Scan for the cell matching the given text and deliver its [X, Y] coordinate at center. 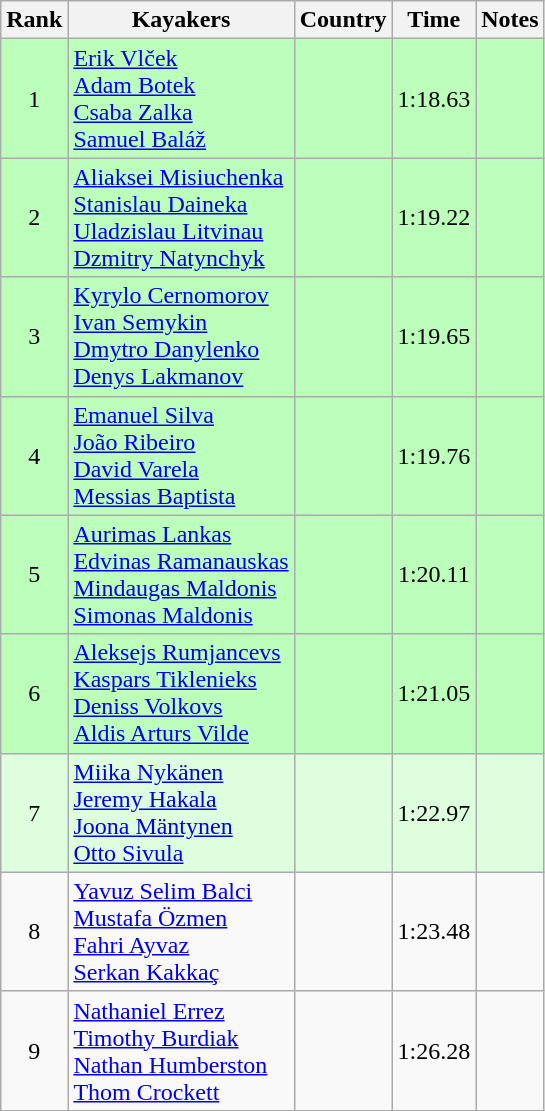
Aurimas LankasEdvinas RamanauskasMindaugas MaldonisSimonas Maldonis [181, 574]
7 [34, 812]
1:21.05 [434, 694]
Notes [510, 20]
Aliaksei MisiuchenkaStanislau DainekaUladzislau LitvinauDzmitry Natynchyk [181, 218]
Time [434, 20]
8 [34, 932]
1 [34, 98]
1:18.63 [434, 98]
Erik VlčekAdam BotekCsaba ZalkaSamuel Baláž [181, 98]
1:19.65 [434, 336]
1:19.22 [434, 218]
3 [34, 336]
Yavuz Selim BalciMustafa ÖzmenFahri AyvazSerkan Kakkaç [181, 932]
Rank [34, 20]
Country [343, 20]
1:19.76 [434, 456]
Kayakers [181, 20]
Aleksejs RumjancevsKaspars TiklenieksDeniss VolkovsAldis Arturs Vilde [181, 694]
Miika NykänenJeremy HakalaJoona MäntynenOtto Sivula [181, 812]
5 [34, 574]
1:23.48 [434, 932]
2 [34, 218]
6 [34, 694]
1:22.97 [434, 812]
4 [34, 456]
Emanuel SilvaJoão RibeiroDavid VarelaMessias Baptista [181, 456]
9 [34, 1050]
Nathaniel ErrezTimothy BurdiakNathan HumberstonThom Crockett [181, 1050]
Kyrylo CernomorovIvan SemykinDmytro DanylenkoDenys Lakmanov [181, 336]
1:20.11 [434, 574]
1:26.28 [434, 1050]
